Return the (X, Y) coordinate for the center point of the cell that contains the specified text.  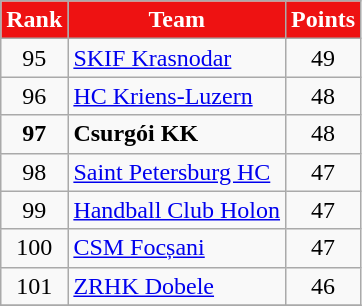
SKIF Krasnodar (177, 58)
49 (324, 58)
CSM Focșani (177, 248)
Handball Club Holon (177, 210)
97 (34, 134)
HC Kriens-Luzern (177, 96)
99 (34, 210)
101 (34, 286)
96 (34, 96)
95 (34, 58)
98 (34, 172)
Csurgói KK (177, 134)
Saint Petersburg HC (177, 172)
Rank (34, 20)
46 (324, 286)
Team (177, 20)
100 (34, 248)
ZRHK Dobele (177, 286)
Points (324, 20)
